Extract the [X, Y] coordinate from the center of the cell holding the provided text.  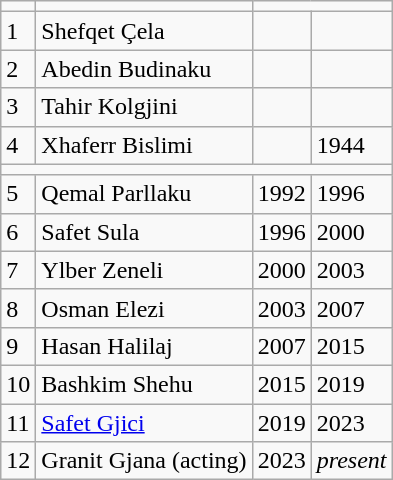
10 [18, 384]
8 [18, 308]
present [352, 461]
Osman Elezi [144, 308]
12 [18, 461]
1992 [282, 194]
Tahir Kolgjini [144, 107]
Granit Gjana (acting) [144, 461]
5 [18, 194]
11 [18, 423]
Safet Sula [144, 232]
3 [18, 107]
6 [18, 232]
7 [18, 270]
1 [18, 31]
Ylber Zeneli [144, 270]
Xhaferr Bislimi [144, 145]
Safet Gjici [144, 423]
9 [18, 346]
Shefqet Çela [144, 31]
Abedin Budinaku [144, 69]
Hasan Halilaj [144, 346]
Bashkim Shehu [144, 384]
Qemal Parllaku [144, 194]
4 [18, 145]
1944 [352, 145]
2 [18, 69]
